Identify which cell holds the provided text, then report its [x, y] central coordinate. 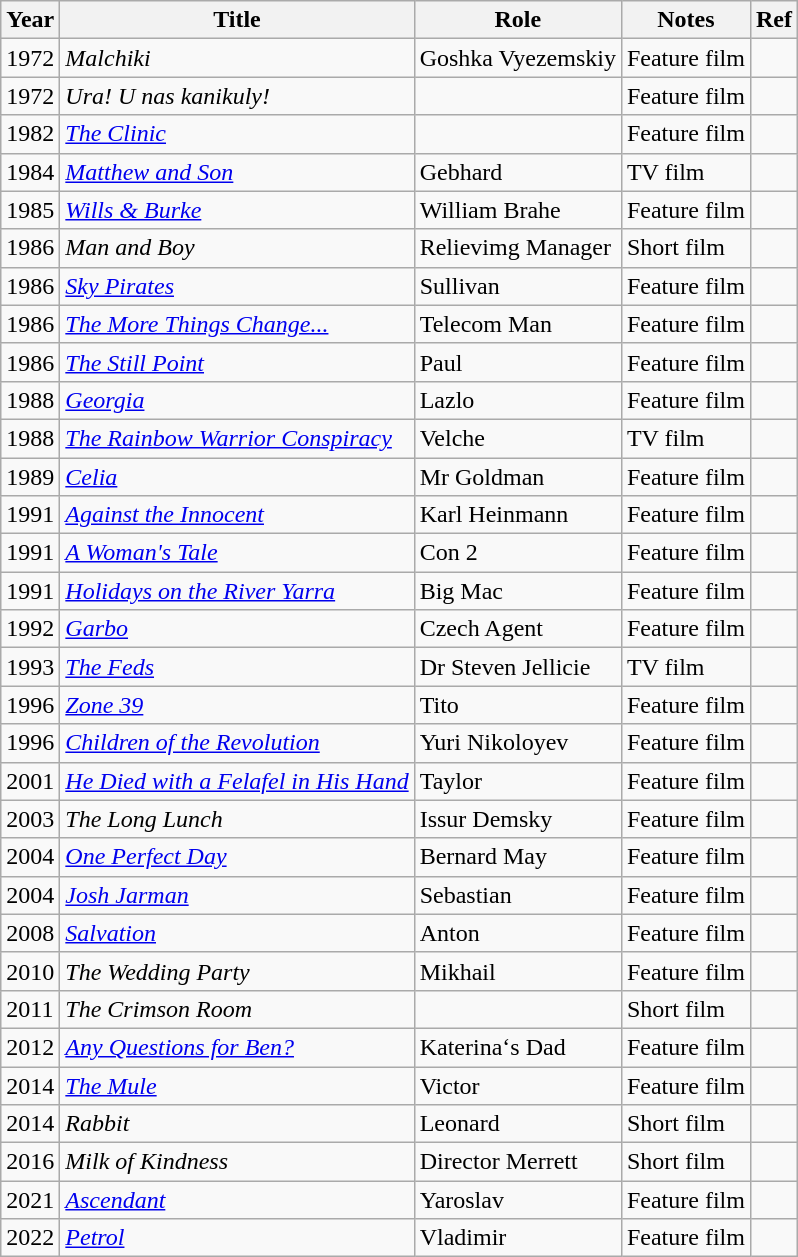
Any Questions for Ben? [237, 1047]
Yaroslav [518, 1200]
The Still Point [237, 362]
William Brahe [518, 210]
2003 [30, 819]
1984 [30, 172]
Title [237, 20]
1982 [30, 134]
2022 [30, 1238]
Against the Innocent [237, 515]
Role [518, 20]
The Feds [237, 667]
Children of the Revolution [237, 743]
Ascendant [237, 1200]
Victor [518, 1085]
The Rainbow Warrior Conspiracy [237, 438]
Goshka Vyezemskiy [518, 58]
Ura! U nas kanikuly! [237, 96]
Karl Heinmann [518, 515]
Sebastian [518, 895]
2008 [30, 933]
The More Things Change... [237, 324]
Salvation [237, 933]
Czech Agent [518, 629]
Mr Goldman [518, 477]
He Died with a Felafel in His Hand [237, 781]
Issur Demsky [518, 819]
1985 [30, 210]
Matthew and Son [237, 172]
2016 [30, 1162]
Petrol [237, 1238]
Big Mac [518, 591]
The Mule [237, 1085]
2010 [30, 971]
1989 [30, 477]
Rabbit [237, 1124]
Malchiki [237, 58]
Relievimg Manager [518, 248]
Ref [774, 20]
Sullivan [518, 286]
Tito [518, 705]
The Crimson Room [237, 1009]
Anton [518, 933]
Man and Boy [237, 248]
Year [30, 20]
Yuri Nikoloyev [518, 743]
1992 [30, 629]
2001 [30, 781]
One Perfect Day [237, 857]
Sky Pirates [237, 286]
Bernard May [518, 857]
Director Merrett [518, 1162]
Katerina‘s Dad [518, 1047]
2011 [30, 1009]
Vladimir [518, 1238]
Taylor [518, 781]
Wills & Burke [237, 210]
Dr Steven Jellicie [518, 667]
Telecom Man [518, 324]
1993 [30, 667]
Georgia [237, 400]
The Long Lunch [237, 819]
The Wedding Party [237, 971]
Gebhard [518, 172]
Mikhail [518, 971]
Celia [237, 477]
2012 [30, 1047]
Con 2 [518, 553]
Lazlo [518, 400]
Leonard [518, 1124]
Notes [686, 20]
2021 [30, 1200]
Josh Jarman [237, 895]
Garbo [237, 629]
A Woman's Tale [237, 553]
Velche [518, 438]
Holidays on the River Yarra [237, 591]
Zone 39 [237, 705]
Milk of Kindness [237, 1162]
Paul [518, 362]
The Clinic [237, 134]
